For the text-containing cell, return its midpoint in [x, y] coordinate format. 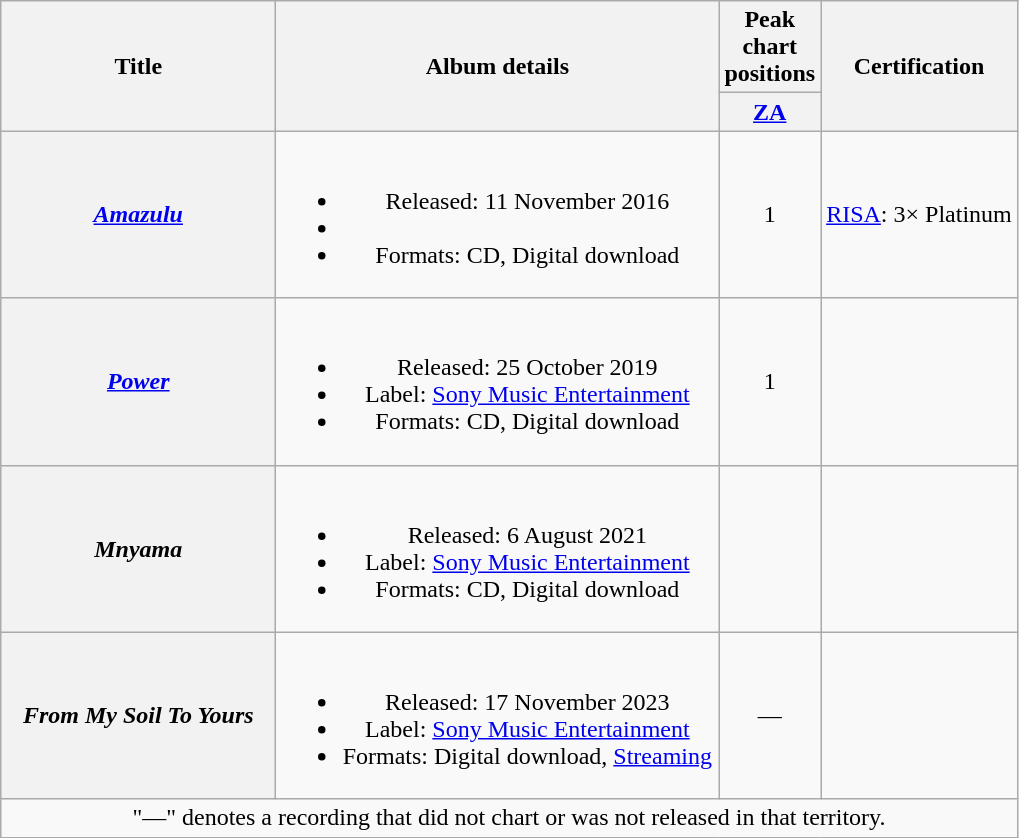
Certification [920, 66]
Title [138, 66]
Mnyama [138, 548]
"—" denotes a recording that did not chart or was not released in that territory. [510, 818]
Album details [498, 66]
RISA: 3× Platinum [920, 214]
— [770, 716]
Released: 11 November 2016Formats: CD, Digital download [498, 214]
Peakchartpositions [770, 47]
Amazulu [138, 214]
From My Soil To Yours [138, 716]
ZA [770, 112]
Released: 17 November 2023Label: Sony Music EntertainmentFormats: Digital download, Streaming [498, 716]
Released: 25 October 2019Label: Sony Music EntertainmentFormats: CD, Digital download [498, 382]
Released: 6 August 2021Label: Sony Music EntertainmentFormats: CD, Digital download [498, 548]
Power [138, 382]
